From the cell containing the given text, extract its center point as (x, y) coordinate. 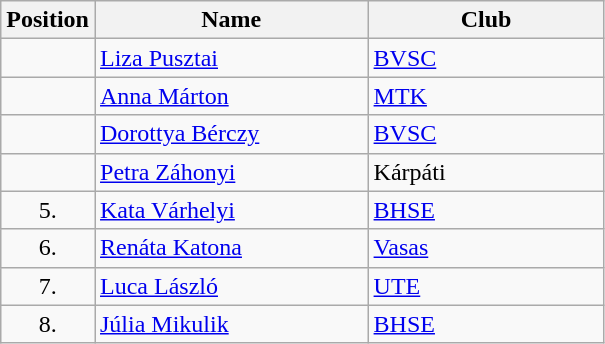
Dorottya Bérczy (231, 134)
Kárpáti (486, 172)
UTE (486, 286)
Vasas (486, 248)
Júlia Mikulik (231, 324)
5. (48, 210)
Luca László (231, 286)
Petra Záhonyi (231, 172)
6. (48, 248)
Name (231, 20)
Liza Pusztai (231, 58)
Renáta Katona (231, 248)
Position (48, 20)
Club (486, 20)
Anna Márton (231, 96)
Kata Várhelyi (231, 210)
7. (48, 286)
8. (48, 324)
MTK (486, 96)
